Search for the cell housing the specified text and yield its (x, y) center coordinate. 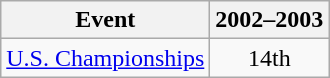
14th (270, 58)
Event (106, 20)
2002–2003 (270, 20)
U.S. Championships (106, 58)
